Pinpoint the cell where the given text exists, returning its (X, Y) midpoint coordinate. 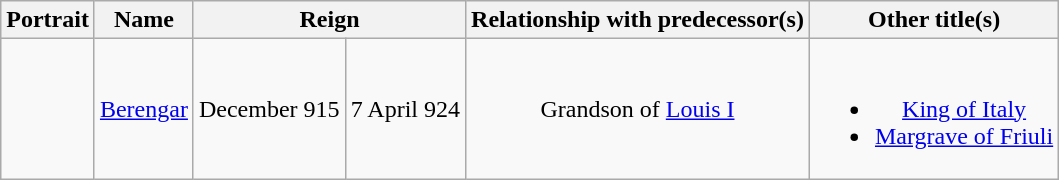
Portrait (48, 20)
King of ItalyMargrave of Friuli (934, 109)
Other title(s) (934, 20)
Relationship with predecessor(s) (638, 20)
Grandson of Louis I (638, 109)
Name (144, 20)
Reign (329, 20)
7 April 924 (405, 109)
December 915 (269, 109)
Berengar (144, 109)
